Search for the cell housing the specified text and yield its [x, y] center coordinate. 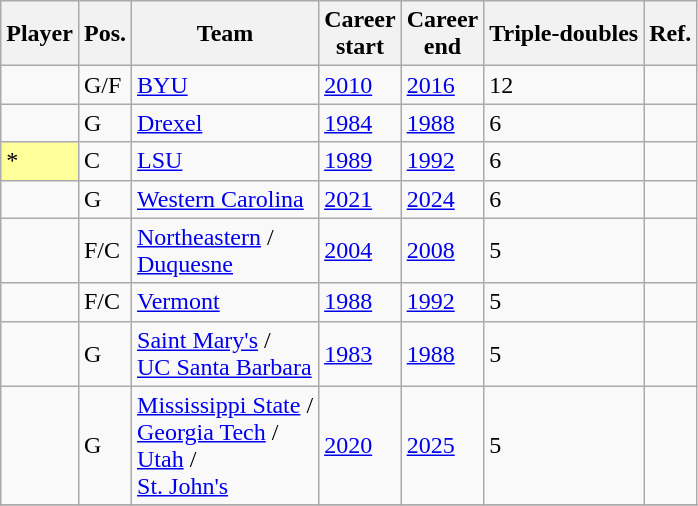
Player [40, 34]
2020 [360, 446]
Saint Mary's /UC Santa Barbara [226, 354]
Ref. [670, 34]
2010 [360, 85]
1984 [360, 123]
Drexel [226, 123]
2025 [442, 446]
2021 [360, 199]
Team [226, 34]
Careerend [442, 34]
G/F [104, 85]
Mississippi State /Georgia Tech /Utah /St. John's [226, 446]
1983 [360, 354]
Pos. [104, 34]
2004 [360, 250]
Careerstart [360, 34]
C [104, 161]
Northeastern /Duquesne [226, 250]
2008 [442, 250]
12 [564, 85]
* [40, 161]
LSU [226, 161]
2016 [442, 85]
BYU [226, 85]
2024 [442, 199]
Western Carolina [226, 199]
Vermont [226, 302]
1989 [360, 161]
Triple-doubles [564, 34]
